Pinpoint the cell where the given text exists, returning its [x, y] midpoint coordinate. 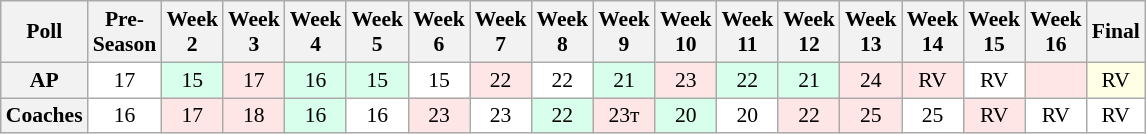
Week10 [686, 32]
Week9 [624, 32]
Week2 [192, 32]
AP [44, 80]
Week7 [501, 32]
Pre-Season [125, 32]
Week6 [439, 32]
Coaches [44, 116]
18 [254, 116]
Week14 [933, 32]
Week15 [994, 32]
23т [624, 116]
Week16 [1056, 32]
Poll [44, 32]
Week13 [871, 32]
Week12 [809, 32]
24 [871, 80]
Week8 [562, 32]
Final [1116, 32]
Week3 [254, 32]
Week11 [748, 32]
Week5 [377, 32]
Week4 [316, 32]
